Return the [X, Y] coordinate for the center point of the cell that contains the specified text.  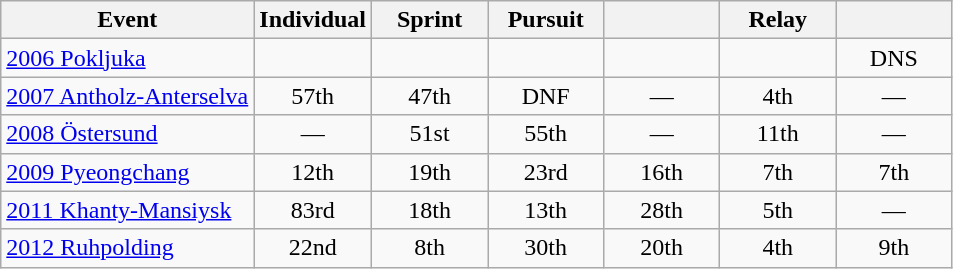
Individual [313, 20]
12th [313, 172]
5th [778, 210]
DNS [894, 58]
51st [430, 134]
19th [430, 172]
55th [546, 134]
Sprint [430, 20]
47th [430, 96]
20th [662, 248]
30th [546, 248]
Pursuit [546, 20]
2006 Pokljuka [128, 58]
57th [313, 96]
8th [430, 248]
28th [662, 210]
2008 Östersund [128, 134]
2009 Pyeongchang [128, 172]
83rd [313, 210]
9th [894, 248]
Relay [778, 20]
18th [430, 210]
2007 Antholz-Anterselva [128, 96]
22nd [313, 248]
23rd [546, 172]
2012 Ruhpolding [128, 248]
Event [128, 20]
16th [662, 172]
11th [778, 134]
DNF [546, 96]
2011 Khanty-Mansiysk [128, 210]
13th [546, 210]
